Provide the (X, Y) coordinate of the cell's center where the given text is located.  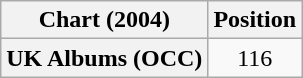
116 (255, 58)
Chart (2004) (104, 20)
Position (255, 20)
UK Albums (OCC) (104, 58)
